Scan for the cell matching the given text and deliver its [X, Y] coordinate at center. 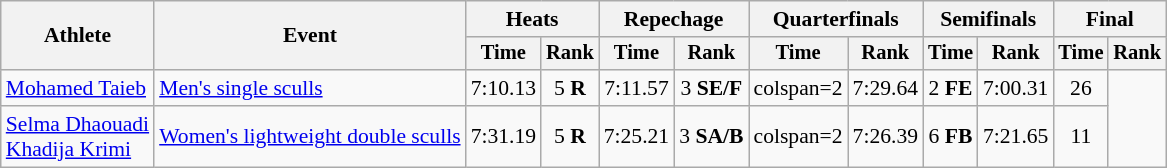
Mohamed Taieb [78, 88]
Heats [532, 19]
Men's single sculls [310, 88]
2 FE [950, 88]
26 [1080, 88]
Quarterfinals [836, 19]
11 [1080, 136]
7:26.39 [886, 136]
Selma DhaouadiKhadija Krimi [78, 136]
Women's lightweight double sculls [310, 136]
3 SA/B [711, 136]
7:00.31 [1016, 88]
Repechage [674, 19]
3 SE/F [711, 88]
7:11.57 [636, 88]
6 FB [950, 136]
Event [310, 36]
7:31.19 [504, 136]
7:29.64 [886, 88]
7:25.21 [636, 136]
7:21.65 [1016, 136]
Athlete [78, 36]
Final [1109, 19]
Semifinals [988, 19]
7:10.13 [504, 88]
